From the cell containing the given text, extract its center point as [x, y] coordinate. 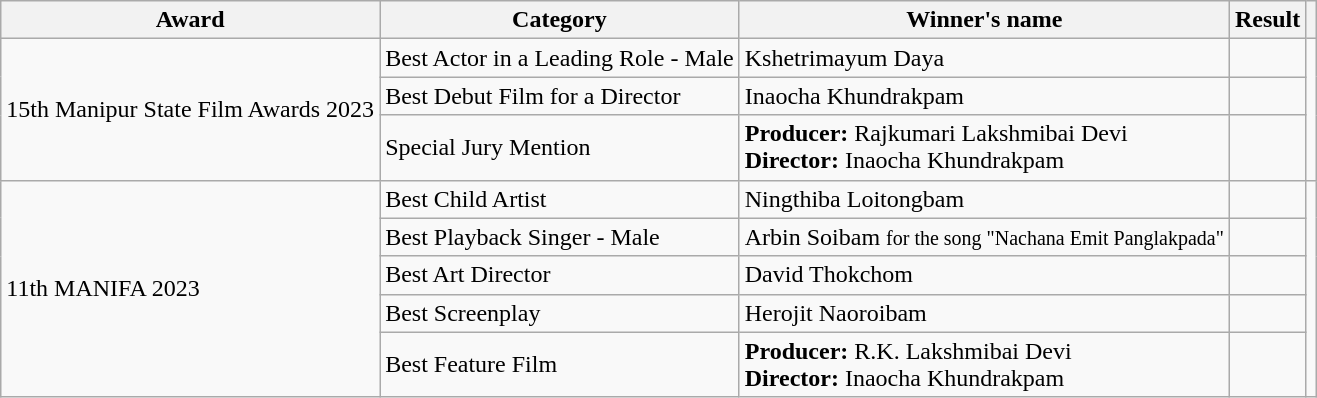
Inaocha Khundrakpam [984, 96]
Best Screenplay [560, 313]
Arbin Soibam for the song "Nachana Emit Panglakpada" [984, 237]
Best Feature Film [560, 364]
11th MANIFA 2023 [190, 288]
Result [1267, 20]
Award [190, 20]
Ningthiba Loitongbam [984, 199]
David Thokchom [984, 275]
Category [560, 20]
Producer: Rajkumari Lakshmibai DeviDirector: Inaocha Khundrakpam [984, 148]
Producer: R.K. Lakshmibai DeviDirector: Inaocha Khundrakpam [984, 364]
15th Manipur State Film Awards 2023 [190, 110]
Best Child Artist [560, 199]
Kshetrimayum Daya [984, 58]
Special Jury Mention [560, 148]
Herojit Naoroibam [984, 313]
Winner's name [984, 20]
Best Art Director [560, 275]
Best Debut Film for a Director [560, 96]
Best Playback Singer - Male [560, 237]
Best Actor in a Leading Role - Male [560, 58]
